Return (x, y) of the center of cell containing provided text 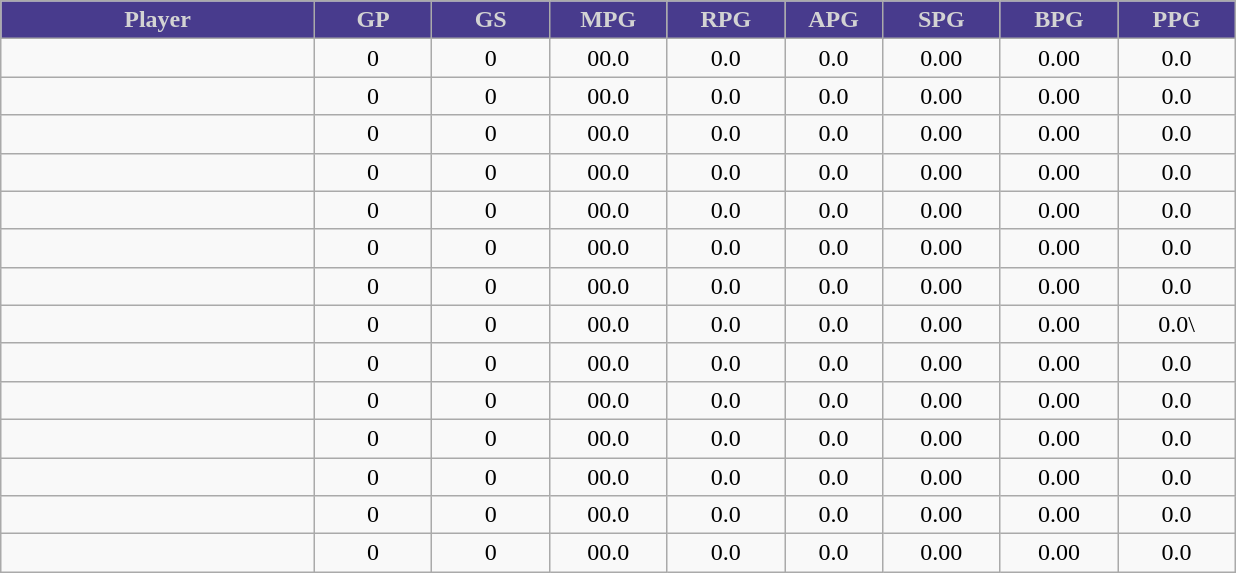
BPG (1059, 20)
0.0\ (1177, 324)
MPG (608, 20)
PPG (1177, 20)
Player (158, 20)
GP (373, 20)
SPG (942, 20)
RPG (726, 20)
GS (491, 20)
APG (834, 20)
